Return the [x, y] coordinate for the center point of the cell that contains the specified text.  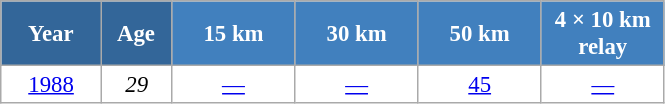
1988 [52, 85]
30 km [356, 34]
45 [480, 85]
50 km [480, 34]
29 [136, 85]
4 × 10 km relay [602, 34]
Age [136, 34]
15 km [234, 34]
Year [52, 34]
